Detect which cell encompasses the target text, then output its [X, Y] center coordinate. 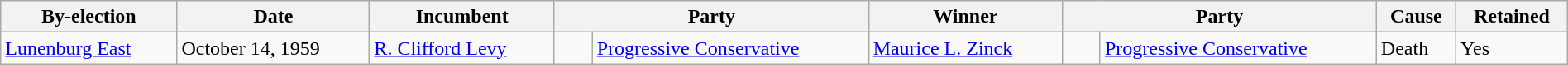
Lunenburg East [89, 48]
Cause [1416, 17]
Death [1416, 48]
Maurice L. Zinck [966, 48]
Date [273, 17]
Winner [966, 17]
Retained [1512, 17]
Yes [1512, 48]
By-election [89, 17]
R. Clifford Levy [462, 48]
Incumbent [462, 17]
October 14, 1959 [273, 48]
